Pinpoint the cell where the given text exists, returning its [X, Y] midpoint coordinate. 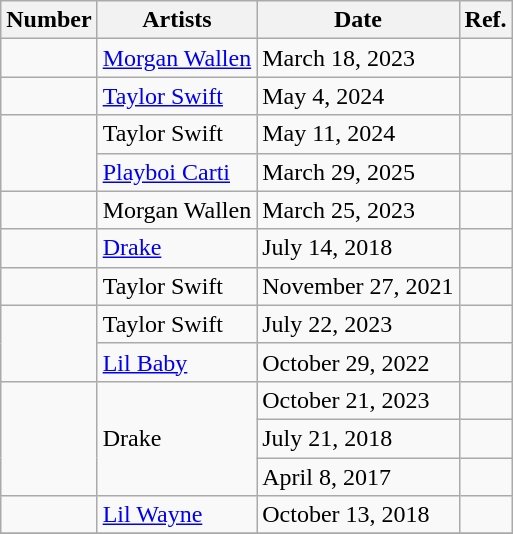
Date [358, 20]
March 25, 2023 [358, 210]
May 11, 2024 [358, 134]
Artists [177, 20]
July 22, 2023 [358, 324]
Lil Baby [177, 362]
November 27, 2021 [358, 286]
April 8, 2017 [358, 477]
Lil Wayne [177, 515]
Number [49, 20]
March 29, 2025 [358, 172]
October 21, 2023 [358, 400]
March 18, 2023 [358, 58]
May 4, 2024 [358, 96]
July 14, 2018 [358, 248]
Ref. [486, 20]
October 13, 2018 [358, 515]
Playboi Carti [177, 172]
October 29, 2022 [358, 362]
July 21, 2018 [358, 438]
